Provide the (x, y) coordinate of the cell's center where the given text is located.  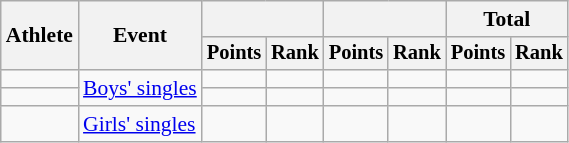
Total (507, 19)
Event (140, 36)
Athlete (40, 36)
Girls' singles (140, 124)
Boys' singles (140, 88)
